Find where the given text appears and provide that cell's center as (x, y) coordinate. 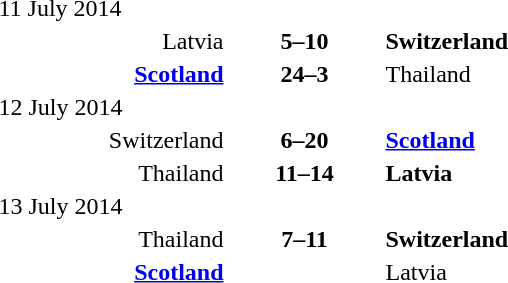
5–10 (304, 41)
11–14 (304, 173)
6–20 (304, 140)
7–11 (304, 239)
24–3 (304, 74)
